Locate the cell with the specified text and output its (X, Y) center coordinate. 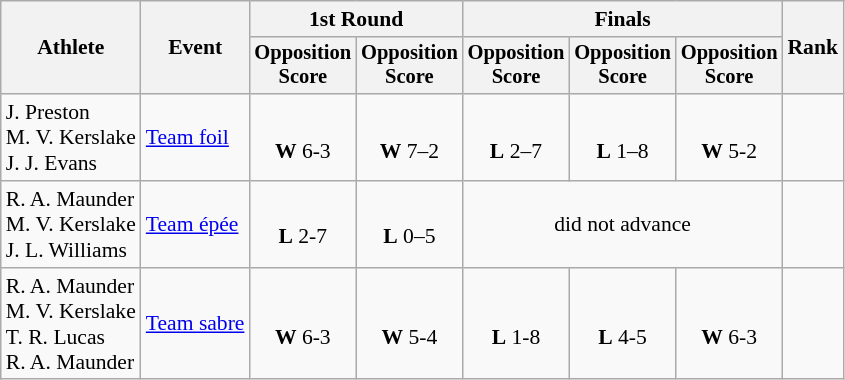
L 2–7 (516, 138)
L 2-7 (302, 224)
L 1-8 (516, 324)
L 1–8 (622, 138)
Athlete (71, 48)
Finals (623, 19)
L 4-5 (622, 324)
Team foil (196, 138)
did not advance (623, 224)
1st Round (356, 19)
W 5-4 (410, 324)
W 7–2 (410, 138)
Team sabre (196, 324)
W 5-2 (730, 138)
R. A. MaunderM. V. KerslakeT. R. LucasR. A. Maunder (71, 324)
R. A. MaunderM. V. KerslakeJ. L. Williams (71, 224)
J. PrestonM. V. Kerslake J. J. Evans (71, 138)
Rank (812, 48)
Team épée (196, 224)
L 0–5 (410, 224)
Event (196, 48)
